From the cell containing the given text, extract its center point as [X, Y] coordinate. 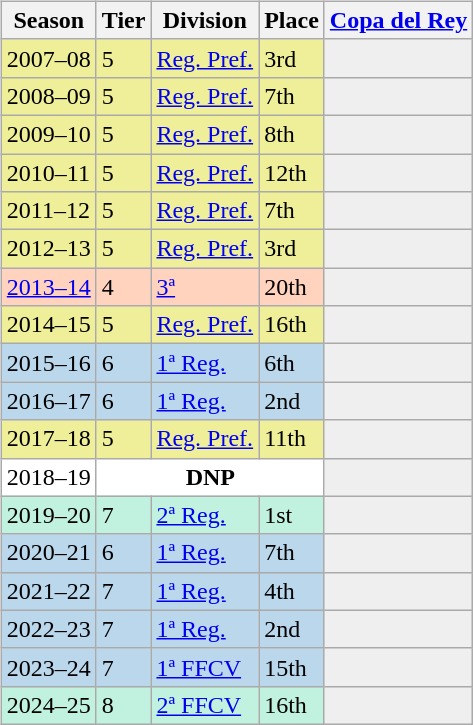
2ª FFCV [205, 705]
2016–17 [48, 401]
2023–24 [48, 667]
8 [124, 705]
4th [292, 591]
2018–19 [48, 477]
2011–12 [48, 211]
Season [48, 20]
2009–10 [48, 134]
DNP [210, 477]
11th [292, 439]
2020–21 [48, 553]
2013–14 [48, 287]
1st [292, 515]
2019–20 [48, 515]
Division [205, 20]
Tier [124, 20]
2015–16 [48, 363]
2022–23 [48, 629]
2010–11 [48, 173]
15th [292, 667]
20th [292, 287]
2008–09 [48, 96]
Place [292, 20]
2024–25 [48, 705]
3ª [205, 287]
8th [292, 134]
1ª FFCV [205, 667]
2012–13 [48, 249]
2ª Reg. [205, 515]
Copa del Rey [398, 20]
2014–15 [48, 325]
4 [124, 287]
2021–22 [48, 591]
6th [292, 363]
2017–18 [48, 439]
2007–08 [48, 58]
12th [292, 173]
